Extract the (x, y) coordinate from the center of the cell holding the provided text.  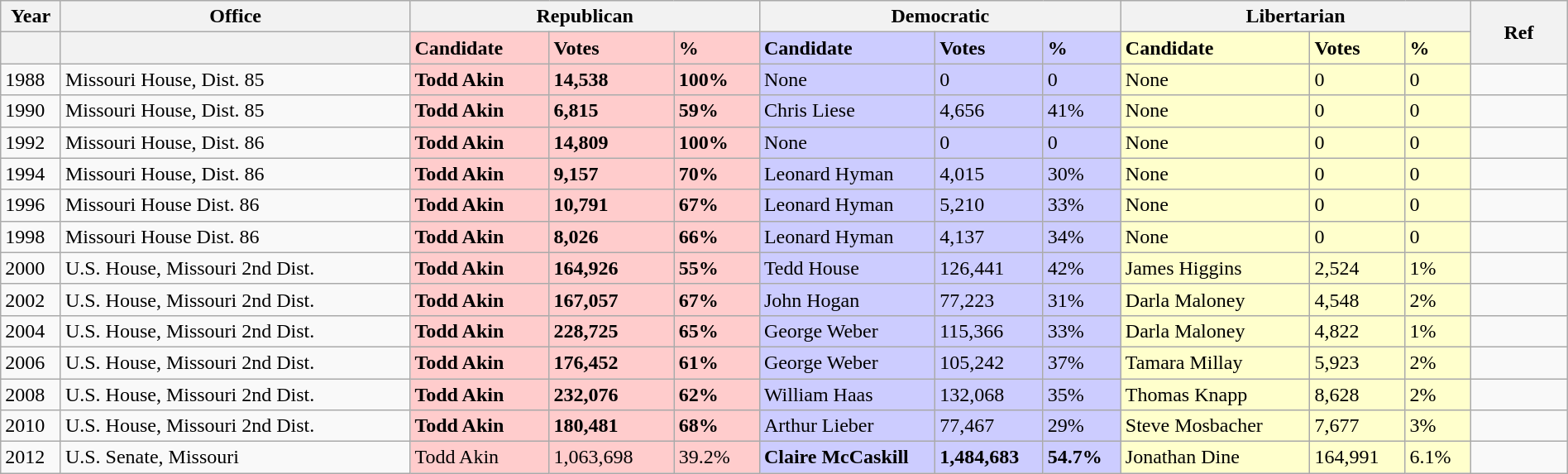
41% (1082, 111)
59% (716, 111)
5,210 (989, 205)
2002 (31, 299)
1994 (31, 174)
1988 (31, 79)
42% (1082, 268)
6.1% (1437, 457)
7,677 (1358, 426)
2012 (31, 457)
65% (716, 331)
Tamara Millay (1216, 362)
Steve Mosbacher (1216, 426)
1996 (31, 205)
176,452 (612, 362)
2006 (31, 362)
Thomas Knapp (1216, 395)
8,628 (1358, 395)
1990 (31, 111)
4,015 (989, 174)
2000 (31, 268)
62% (716, 395)
34% (1082, 237)
2,524 (1358, 268)
37% (1082, 362)
105,242 (989, 362)
132,068 (989, 395)
167,057 (612, 299)
31% (1082, 299)
John Hogan (847, 299)
180,481 (612, 426)
29% (1082, 426)
8,026 (612, 237)
6,815 (612, 111)
66% (716, 237)
70% (716, 174)
James Higgins (1216, 268)
5,923 (1358, 362)
Ref (1518, 32)
1998 (31, 237)
Tedd House (847, 268)
Chris Liese (847, 111)
Claire McCaskill (847, 457)
10,791 (612, 205)
Libertarian (1295, 17)
232,076 (612, 395)
1,063,698 (612, 457)
4,137 (989, 237)
126,441 (989, 268)
3% (1437, 426)
4,656 (989, 111)
77,467 (989, 426)
61% (716, 362)
39.2% (716, 457)
2010 (31, 426)
30% (1082, 174)
2008 (31, 395)
228,725 (612, 331)
164,926 (612, 268)
1992 (31, 142)
William Haas (847, 395)
77,223 (989, 299)
2004 (31, 331)
Year (31, 17)
14,809 (612, 142)
14,538 (612, 79)
Office (235, 17)
Arthur Lieber (847, 426)
Democratic (939, 17)
54.7% (1082, 457)
Republican (585, 17)
4,548 (1358, 299)
U.S. Senate, Missouri (235, 457)
55% (716, 268)
115,366 (989, 331)
4,822 (1358, 331)
9,157 (612, 174)
1,484,683 (989, 457)
35% (1082, 395)
Jonathan Dine (1216, 457)
68% (716, 426)
164,991 (1358, 457)
